Determine the (X, Y) coordinate at the center of the cell enclosing the given text.  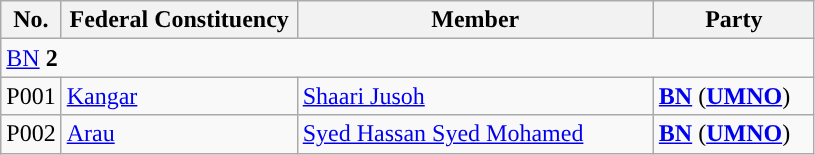
Shaari Jusoh (475, 96)
P001 (31, 96)
Federal Constituency (179, 20)
Member (475, 20)
BN 2 (408, 58)
Arau (179, 134)
Kangar (179, 96)
No. (31, 20)
P002 (31, 134)
Party (734, 20)
Syed Hassan Syed Mohamed (475, 134)
